Extract the (X, Y) coordinate from the center of the cell holding the provided text.  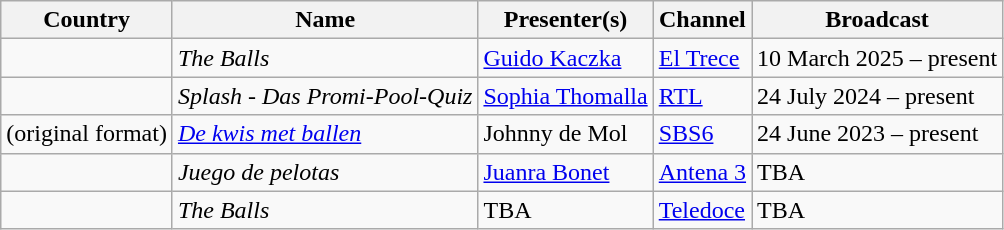
Splash - Das Promi-Pool-Quiz (325, 96)
Presenter(s) (566, 20)
Johnny de Mol (566, 134)
El Trece (702, 58)
Channel (702, 20)
Teledoce (702, 210)
Juego de pelotas (325, 172)
SBS6 (702, 134)
RTL (702, 96)
Sophia Thomalla (566, 96)
Juanra Bonet (566, 172)
Country (87, 20)
Name (325, 20)
Broadcast (878, 20)
Guido Kaczka (566, 58)
10 March 2025 – present (878, 58)
24 June 2023 – present (878, 134)
(original format) (87, 134)
Antena 3 (702, 172)
De kwis met ballen (325, 134)
24 July 2024 – present (878, 96)
